Return (x, y) of the center of cell containing provided text 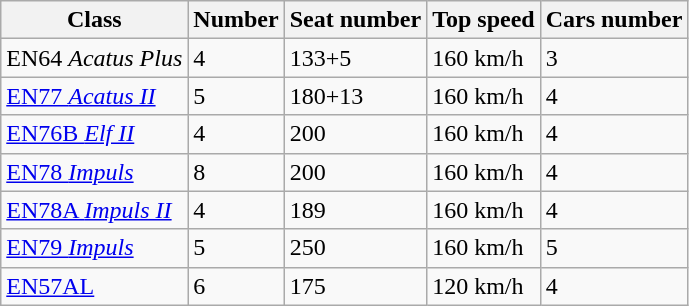
Cars number (614, 20)
EN76B Elf II (94, 134)
8 (236, 172)
Number (236, 20)
EN77 Acatus II (94, 96)
175 (355, 286)
189 (355, 210)
Class (94, 20)
3 (614, 58)
Seat number (355, 20)
6 (236, 286)
EN57AL (94, 286)
250 (355, 248)
133+5 (355, 58)
EN79 Impuls (94, 248)
EN64 Acatus Plus (94, 58)
EN78A Impuls II (94, 210)
EN78 Impuls (94, 172)
120 km/h (484, 286)
180+13 (355, 96)
Top speed (484, 20)
